Determine the [X, Y] coordinate at the center of the cell enclosing the given text.  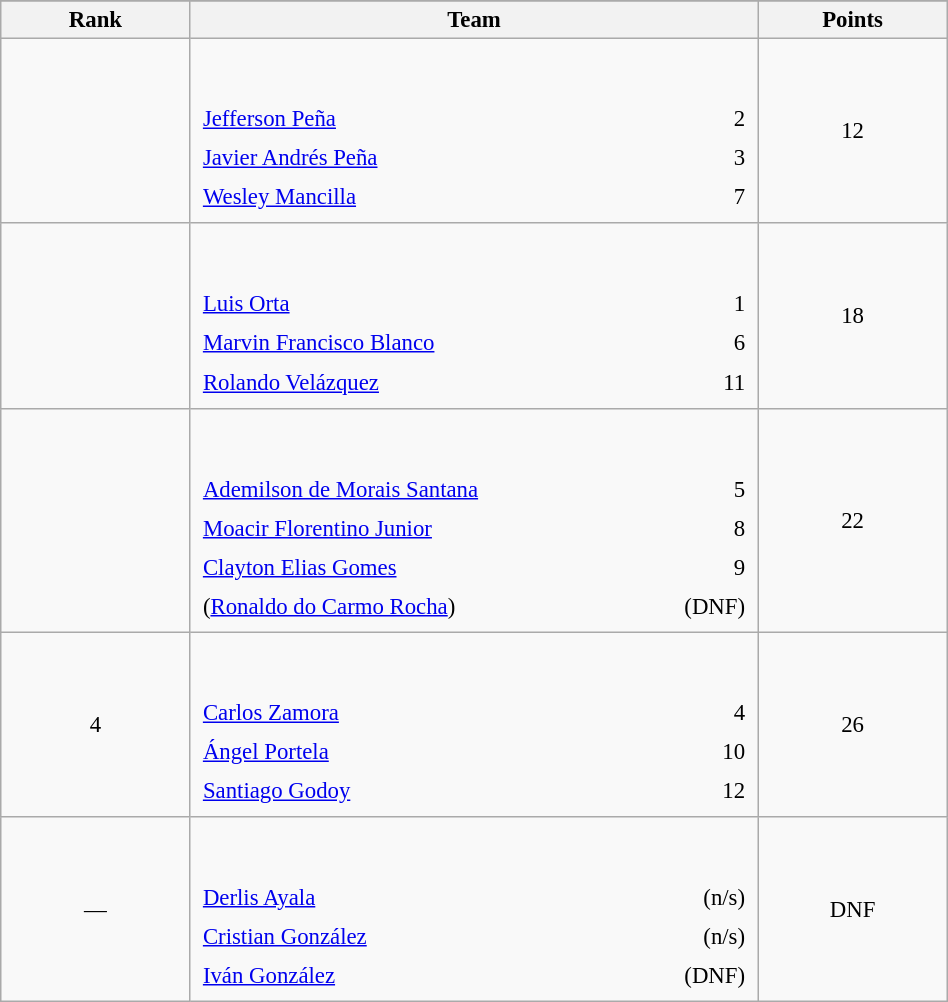
— [96, 910]
Iván González [394, 976]
Moacir Florentino Junior [418, 528]
Ademilson de Morais Santana 5 Moacir Florentino Junior 8 Clayton Elias Gomes 9 (Ronaldo do Carmo Rocha) (DNF) [474, 520]
Ángel Portela [426, 752]
Marvin Francisco Blanco [441, 343]
Carlos Zamora 4 Ángel Portela 10 Santiago Godoy 12 [474, 724]
8 [695, 528]
Derlis Ayala [394, 897]
Cristian González [394, 937]
Ademilson de Morais Santana [418, 489]
Points [852, 20]
10 [704, 752]
DNF [852, 910]
6 [718, 343]
18 [852, 316]
Luis Orta 1 Marvin Francisco Blanco 6 Rolando Velázquez 11 [474, 316]
Team [474, 20]
Jefferson Peña [444, 119]
Wesley Mancilla [444, 197]
22 [852, 520]
Javier Andrés Peña [444, 158]
11 [718, 382]
Rank [96, 20]
Carlos Zamora [426, 713]
2 [722, 119]
Jefferson Peña 2 Javier Andrés Peña 3 Wesley Mancilla 7 [474, 132]
3 [722, 158]
9 [695, 567]
26 [852, 724]
7 [722, 197]
Rolando Velázquez [441, 382]
1 [718, 304]
Clayton Elias Gomes [418, 567]
5 [695, 489]
Santiago Godoy [426, 791]
Luis Orta [441, 304]
Derlis Ayala (n/s) Cristian González (n/s) Iván González (DNF) [474, 910]
(Ronaldo do Carmo Rocha) [418, 606]
